Determine the [x, y] coordinate at the center of the cell enclosing the given text.  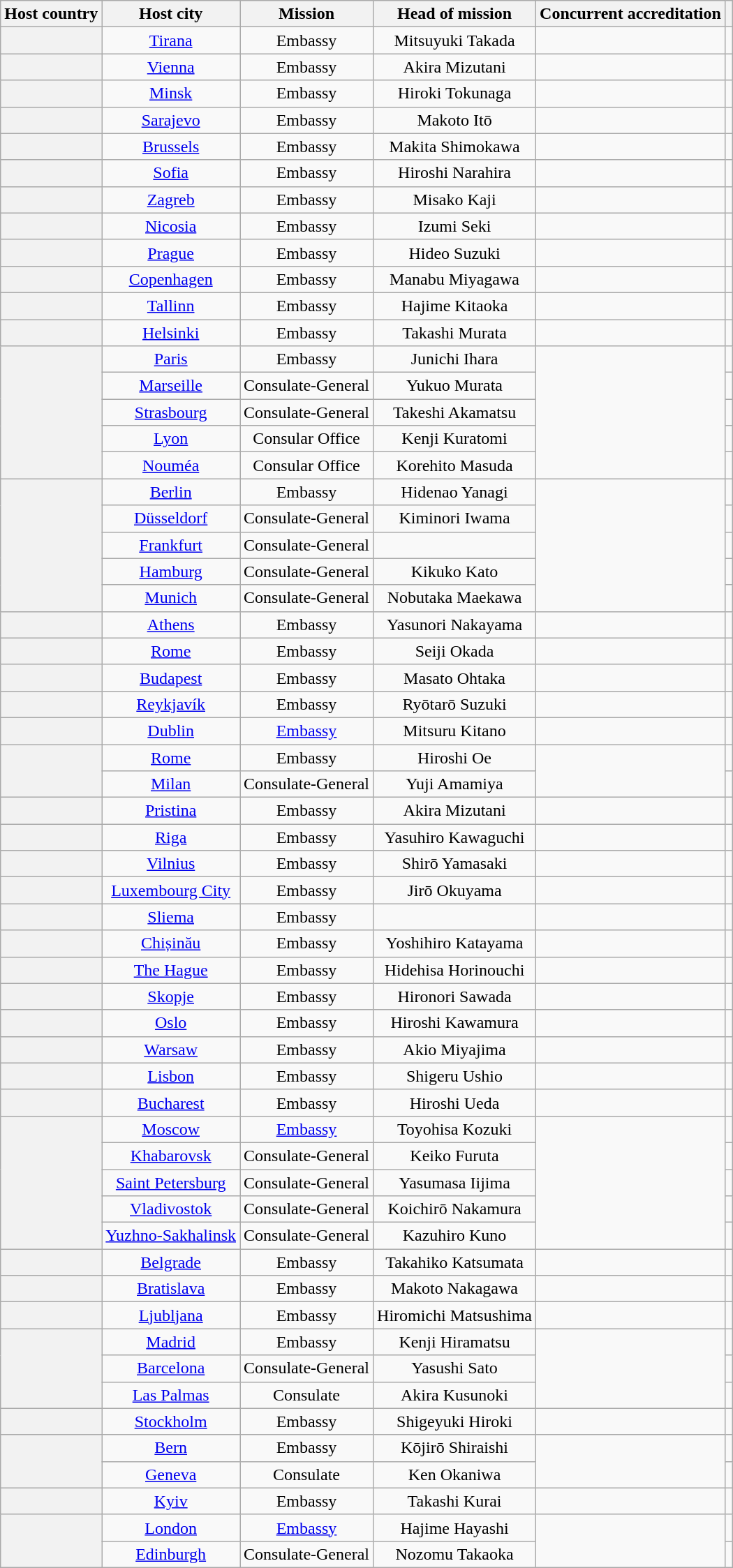
Manabu Miyagawa [455, 279]
Ljubljana [171, 1315]
Frankfurt [171, 545]
Munich [171, 598]
Hiroshi Ueda [455, 1103]
Milan [171, 784]
Akio Miyajima [455, 1050]
Kiminori Iwama [455, 518]
Yasunori Nakayama [455, 625]
Seiji Okada [455, 651]
Yasumasa Iijima [455, 1183]
Kazuhiro Kuno [455, 1236]
Chișinău [171, 943]
Sliema [171, 917]
Junichi Ihara [455, 359]
London [171, 1528]
Düsseldorf [171, 518]
Hiroshi Narahira [455, 173]
Minsk [171, 94]
Kikuko Kato [455, 572]
Bern [171, 1448]
Akira Kusunoki [455, 1395]
Yukuo Murata [455, 386]
Zagreb [171, 200]
Sarajevo [171, 120]
Oslo [171, 1023]
Hiroshi Oe [455, 757]
Bucharest [171, 1103]
Nouméa [171, 465]
Warsaw [171, 1050]
Hidenao Yanagi [455, 492]
Makita Shimokawa [455, 147]
Prague [171, 253]
Riga [171, 837]
Koichirō Nakamura [455, 1209]
Barcelona [171, 1368]
Yasuhiro Kawaguchi [455, 837]
Ken Okaniwa [455, 1474]
Yuji Amamiya [455, 784]
Hiroki Tokunaga [455, 94]
Yasushi Sato [455, 1368]
Moscow [171, 1129]
Head of mission [455, 14]
Saint Petersburg [171, 1183]
Hidehisa Horinouchi [455, 970]
Geneva [171, 1474]
Vladivostok [171, 1209]
Luxembourg City [171, 890]
Madrid [171, 1342]
Tallinn [171, 306]
Marseille [171, 386]
Concurrent accreditation [631, 14]
Tirana [171, 40]
Nozomu Takaoka [455, 1554]
The Hague [171, 970]
Nicosia [171, 226]
Makoto Itō [455, 120]
Shigeyuki Hiroki [455, 1421]
Takeshi Akamatsu [455, 412]
Stockholm [171, 1421]
Belgrade [171, 1262]
Athens [171, 625]
Reykjavík [171, 704]
Hiromichi Matsushima [455, 1315]
Budapest [171, 678]
Jirō Okuyama [455, 890]
Host country [52, 14]
Keiko Furuta [455, 1156]
Helsinki [171, 333]
Misako Kaji [455, 200]
Shigeru Ushio [455, 1076]
Pristina [171, 811]
Nobutaka Maekawa [455, 598]
Lyon [171, 439]
Vilnius [171, 864]
Vienna [171, 67]
Hamburg [171, 572]
Hideo Suzuki [455, 253]
Takashi Kurai [455, 1501]
Edinburgh [171, 1554]
Sofia [171, 173]
Hajime Kitaoka [455, 306]
Makoto Nakagawa [455, 1289]
Mitsuyuki Takada [455, 40]
Mission [307, 14]
Yoshihiro Katayama [455, 943]
Takahiko Katsumata [455, 1262]
Host city [171, 14]
Kōjirō Shiraishi [455, 1448]
Masato Ohtaka [455, 678]
Shirō Yamasaki [455, 864]
Hironori Sawada [455, 996]
Kenji Hiramatsu [455, 1342]
Ryōtarō Suzuki [455, 704]
Kenji Kuratomi [455, 439]
Kyiv [171, 1501]
Takashi Murata [455, 333]
Korehito Masuda [455, 465]
Yuzhno-Sakhalinsk [171, 1236]
Skopje [171, 996]
Lisbon [171, 1076]
Izumi Seki [455, 226]
Brussels [171, 147]
Las Palmas [171, 1395]
Bratislava [171, 1289]
Hiroshi Kawamura [455, 1023]
Hajime Hayashi [455, 1528]
Khabarovsk [171, 1156]
Dublin [171, 731]
Strasbourg [171, 412]
Mitsuru Kitano [455, 731]
Berlin [171, 492]
Paris [171, 359]
Toyohisa Kozuki [455, 1129]
Copenhagen [171, 279]
